Identify which cell holds the provided text, then report its (X, Y) central coordinate. 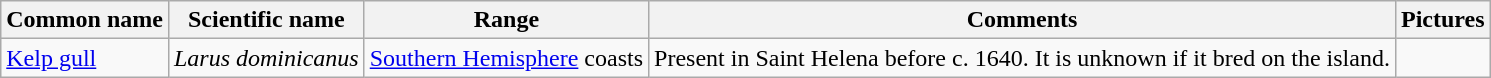
Pictures (1442, 20)
Common name (85, 20)
Comments (1022, 20)
Range (506, 20)
Kelp gull (85, 58)
Southern Hemisphere coasts (506, 58)
Present in Saint Helena before c. 1640. It is unknown if it bred on the island. (1022, 58)
Larus dominicanus (266, 58)
Scientific name (266, 20)
